Capture the cell that displays the provided text and extract its [x, y] central coordinate. 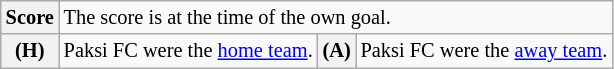
(A) [337, 51]
Paksi FC were the away team. [484, 51]
Score [30, 17]
Paksi FC were the home team. [188, 51]
(H) [30, 51]
The score is at the time of the own goal. [336, 17]
